Return (X, Y) of the center of cell containing provided text 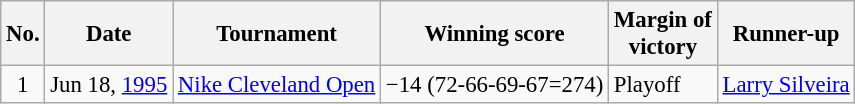
Tournament (277, 34)
1 (23, 85)
Larry Silveira (786, 85)
Date (109, 34)
Runner-up (786, 34)
Margin ofvictory (664, 34)
Jun 18, 1995 (109, 85)
−14 (72-66-69-67=274) (495, 85)
Playoff (664, 85)
No. (23, 34)
Winning score (495, 34)
Nike Cleveland Open (277, 85)
